Determine the (X, Y) coordinate at the center of the cell enclosing the given text.  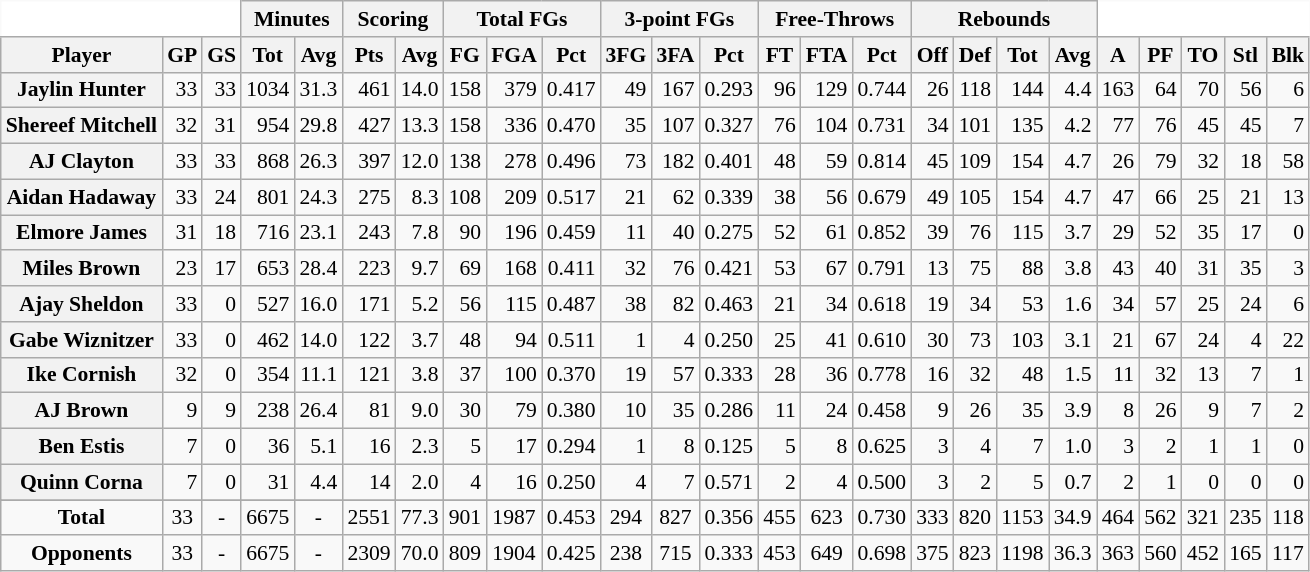
0.327 (730, 126)
9.0 (420, 411)
562 (1160, 518)
363 (1118, 554)
23.1 (318, 233)
0.618 (882, 304)
AJ Brown (82, 411)
1153 (1022, 518)
12.0 (420, 162)
653 (268, 269)
9.7 (420, 269)
235 (1246, 518)
28 (780, 375)
196 (514, 233)
FT (780, 55)
135 (1022, 126)
69 (466, 269)
29.8 (318, 126)
3.9 (1073, 411)
464 (1118, 518)
1904 (514, 554)
88 (1022, 269)
294 (626, 518)
0.470 (572, 126)
Blk (1288, 55)
121 (368, 375)
243 (368, 233)
Def (976, 55)
FTA (827, 55)
0.125 (730, 447)
427 (368, 126)
37 (466, 375)
14 (368, 482)
527 (268, 304)
0.453 (572, 518)
2.3 (420, 447)
0.411 (572, 269)
453 (780, 554)
105 (976, 197)
82 (675, 304)
Off (932, 55)
5.2 (420, 304)
58 (1288, 162)
1.5 (1073, 375)
26.3 (318, 162)
GS (222, 55)
13.3 (420, 126)
461 (368, 90)
168 (514, 269)
0.286 (730, 411)
0.571 (730, 482)
Elmore James (82, 233)
A (1118, 55)
223 (368, 269)
3FA (675, 55)
66 (1160, 197)
Ike Cornish (82, 375)
462 (268, 340)
96 (780, 90)
455 (780, 518)
0.401 (730, 162)
Miles Brown (82, 269)
2551 (368, 518)
138 (466, 162)
103 (1022, 340)
0.791 (882, 269)
26.4 (318, 411)
0.517 (572, 197)
29 (1118, 233)
820 (976, 518)
715 (675, 554)
101 (976, 126)
109 (976, 162)
0.417 (572, 90)
23 (182, 269)
Scoring (392, 19)
34.9 (1073, 518)
0.679 (882, 197)
954 (268, 126)
0.458 (882, 411)
171 (368, 304)
827 (675, 518)
649 (827, 554)
5.1 (318, 447)
81 (368, 411)
2309 (368, 554)
41 (827, 340)
0.698 (882, 554)
2.0 (420, 482)
Quinn Corna (82, 482)
0.459 (572, 233)
209 (514, 197)
868 (268, 162)
182 (675, 162)
801 (268, 197)
163 (1118, 90)
0.275 (730, 233)
31.3 (318, 90)
Minutes (292, 19)
278 (514, 162)
0.730 (882, 518)
77.3 (420, 518)
107 (675, 126)
Ben Estis (82, 447)
452 (1204, 554)
Total FGs (522, 19)
8.3 (420, 197)
0.778 (882, 375)
39 (932, 233)
Shereef Mitchell (82, 126)
Player (82, 55)
Total (82, 518)
0.356 (730, 518)
59 (827, 162)
0.380 (572, 411)
0.487 (572, 304)
36.3 (1073, 554)
823 (976, 554)
623 (827, 518)
0.463 (730, 304)
0.731 (882, 126)
379 (514, 90)
167 (675, 90)
3.1 (1073, 340)
0.294 (572, 447)
Pts (368, 55)
375 (932, 554)
47 (1118, 197)
333 (932, 518)
354 (268, 375)
16.0 (318, 304)
Gabe Wiznitzer (82, 340)
397 (368, 162)
144 (1022, 90)
0.7 (1073, 482)
0.610 (882, 340)
165 (1246, 554)
104 (827, 126)
560 (1160, 554)
0.370 (572, 375)
0.500 (882, 482)
FG (466, 55)
94 (514, 340)
Ajay Sheldon (82, 304)
1.0 (1073, 447)
70.0 (420, 554)
275 (368, 197)
0.425 (572, 554)
1198 (1022, 554)
122 (368, 340)
0.339 (730, 197)
62 (675, 197)
716 (268, 233)
336 (514, 126)
61 (827, 233)
0.852 (882, 233)
75 (976, 269)
0.421 (730, 269)
Opponents (82, 554)
64 (1160, 90)
4.2 (1073, 126)
70 (1204, 90)
1034 (268, 90)
1.6 (1073, 304)
24.3 (318, 197)
0.625 (882, 447)
809 (466, 554)
28.4 (318, 269)
7.8 (420, 233)
10 (626, 411)
Stl (1246, 55)
90 (466, 233)
3FG (626, 55)
AJ Clayton (82, 162)
117 (1288, 554)
22 (1288, 340)
0.496 (572, 162)
GP (182, 55)
0.744 (882, 90)
77 (1118, 126)
0.814 (882, 162)
11.1 (318, 375)
Aidan Hadaway (82, 197)
129 (827, 90)
108 (466, 197)
0.293 (730, 90)
1987 (514, 518)
TO (1204, 55)
FGA (514, 55)
0.511 (572, 340)
100 (514, 375)
43 (1118, 269)
Free-Throws (834, 19)
Rebounds (1004, 19)
901 (466, 518)
Jaylin Hunter (82, 90)
321 (1204, 518)
3-point FGs (680, 19)
PF (1160, 55)
